Locate the cell with the specified text and output its [x, y] center coordinate. 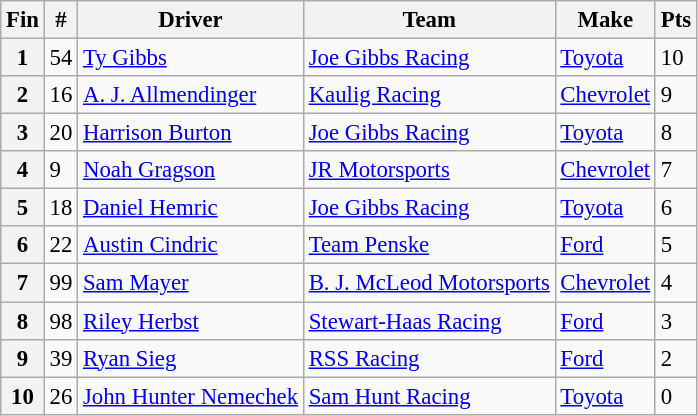
Team [429, 20]
26 [60, 396]
Driver [191, 20]
54 [60, 58]
0 [676, 396]
Noah Gragson [191, 170]
Harrison Burton [191, 133]
Team Penske [429, 245]
16 [60, 95]
Sam Hunt Racing [429, 396]
A. J. Allmendinger [191, 95]
John Hunter Nemechek [191, 396]
Sam Mayer [191, 283]
Pts [676, 20]
1 [23, 58]
Austin Cindric [191, 245]
99 [60, 283]
Ty Gibbs [191, 58]
Stewart-Haas Racing [429, 321]
39 [60, 358]
98 [60, 321]
Kaulig Racing [429, 95]
20 [60, 133]
Riley Herbst [191, 321]
B. J. McLeod Motorsports [429, 283]
Fin [23, 20]
Daniel Hemric [191, 208]
# [60, 20]
18 [60, 208]
22 [60, 245]
Ryan Sieg [191, 358]
RSS Racing [429, 358]
JR Motorsports [429, 170]
Make [605, 20]
